Identify which cell holds the provided text, then report its (X, Y) central coordinate. 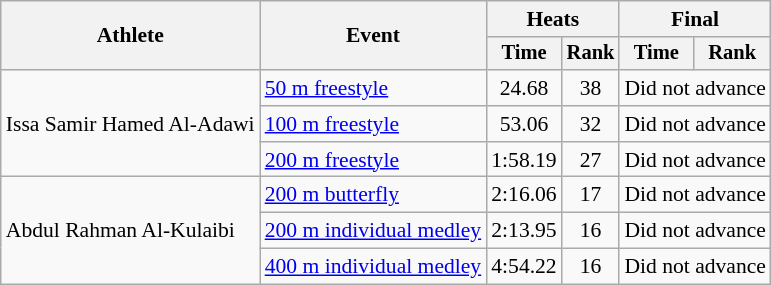
200 m freestyle (374, 160)
Athlete (130, 36)
Issa Samir Hamed Al-Adawi (130, 124)
200 m butterfly (374, 195)
38 (591, 88)
32 (591, 124)
100 m freestyle (374, 124)
24.68 (524, 88)
Final (695, 19)
1:58.19 (524, 160)
50 m freestyle (374, 88)
17 (591, 195)
Heats (552, 19)
27 (591, 160)
Event (374, 36)
Abdul Rahman Al-Kulaibi (130, 230)
2:13.95 (524, 231)
53.06 (524, 124)
200 m individual medley (374, 231)
2:16.06 (524, 195)
400 m individual medley (374, 267)
4:54.22 (524, 267)
